From the cell containing the given text, extract its center point as (x, y) coordinate. 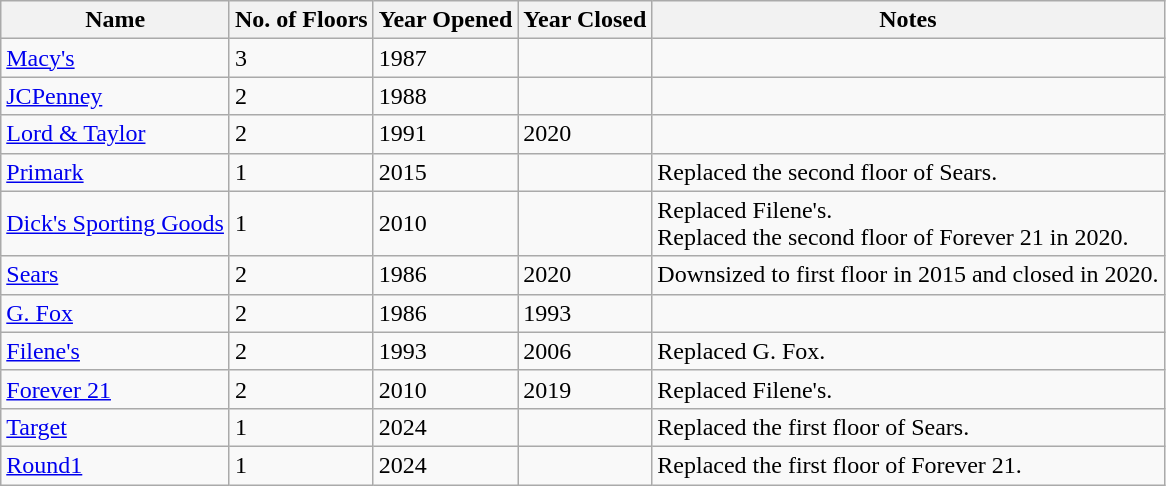
1987 (446, 58)
3 (301, 58)
Replaced the second floor of Sears. (908, 172)
Dick's Sporting Goods (116, 224)
Replaced Filene's. (908, 389)
G. Fox (116, 313)
Target (116, 427)
Macy's (116, 58)
JCPenney (116, 96)
Name (116, 20)
Lord & Taylor (116, 134)
Downsized to first floor in 2015 and closed in 2020. (908, 275)
Filene's (116, 351)
Sears (116, 275)
1991 (446, 134)
Primark (116, 172)
Replaced the first floor of Sears. (908, 427)
1988 (446, 96)
No. of Floors (301, 20)
Round1 (116, 465)
Replaced the first floor of Forever 21. (908, 465)
Year Closed (585, 20)
2019 (585, 389)
Replaced G. Fox. (908, 351)
Forever 21 (116, 389)
Year Opened (446, 20)
2015 (446, 172)
2006 (585, 351)
Replaced Filene's.Replaced the second floor of Forever 21 in 2020. (908, 224)
Notes (908, 20)
